Detect which cell encompasses the target text, then output its (x, y) center coordinate. 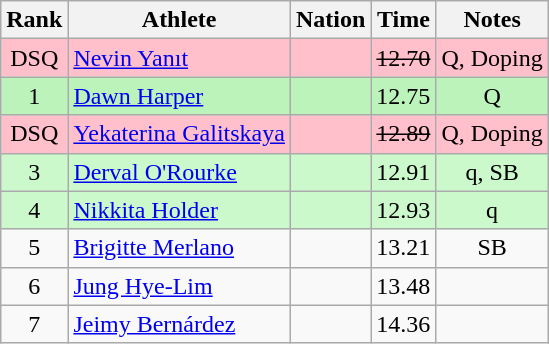
13.21 (404, 248)
5 (34, 248)
q, SB (492, 172)
Nikkita Holder (180, 210)
12.89 (404, 134)
Jung Hye-Lim (180, 286)
Time (404, 20)
12.70 (404, 58)
Jeimy Bernárdez (180, 324)
3 (34, 172)
6 (34, 286)
Rank (34, 20)
Nevin Yanıt (180, 58)
Brigitte Merlano (180, 248)
SB (492, 248)
12.75 (404, 96)
Yekaterina Galitskaya (180, 134)
1 (34, 96)
12.93 (404, 210)
Q (492, 96)
Derval O'Rourke (180, 172)
Athlete (180, 20)
14.36 (404, 324)
q (492, 210)
Dawn Harper (180, 96)
4 (34, 210)
7 (34, 324)
Notes (492, 20)
Nation (330, 20)
12.91 (404, 172)
13.48 (404, 286)
